Pinpoint the cell where the given text exists, returning its [x, y] midpoint coordinate. 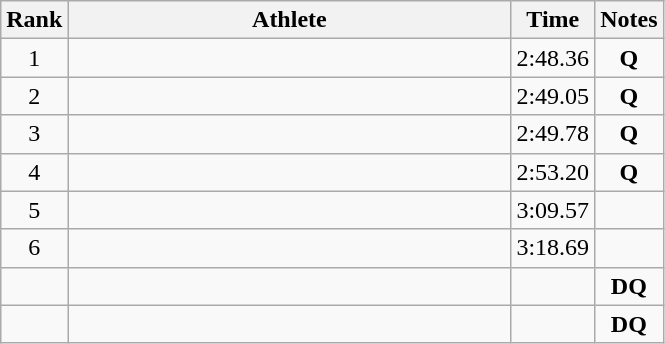
2:49.05 [553, 96]
2:53.20 [553, 172]
Athlete [290, 20]
2 [34, 96]
Rank [34, 20]
1 [34, 58]
3:09.57 [553, 210]
6 [34, 248]
Notes [629, 20]
5 [34, 210]
3:18.69 [553, 248]
2:49.78 [553, 134]
Time [553, 20]
3 [34, 134]
4 [34, 172]
2:48.36 [553, 58]
